Identify which cell holds the provided text, then report its (X, Y) central coordinate. 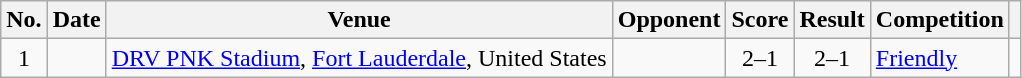
1 (24, 58)
DRV PNK Stadium, Fort Lauderdale, United States (359, 58)
Venue (359, 20)
Opponent (669, 20)
Date (76, 20)
Result (832, 20)
Friendly (940, 58)
Competition (940, 20)
No. (24, 20)
Score (760, 20)
